For the text-containing cell, return its midpoint in [x, y] coordinate format. 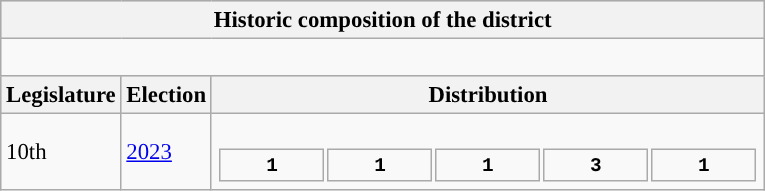
3 [596, 166]
Distribution [488, 95]
1 1 1 3 1 [488, 152]
Legislature [61, 95]
Election [166, 95]
Historic composition of the district [383, 20]
2023 [166, 152]
10th [61, 152]
